Search for the cell housing the specified text and yield its (X, Y) center coordinate. 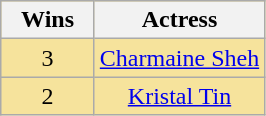
Actress (179, 20)
Kristal Tin (179, 96)
3 (48, 58)
Wins (48, 20)
Charmaine Sheh (179, 58)
2 (48, 96)
